Return (x, y) of the center of cell containing provided text 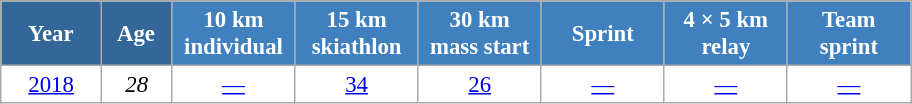
15 km skiathlon (356, 34)
26 (480, 85)
34 (356, 85)
28 (136, 85)
2018 (52, 85)
30 km mass start (480, 34)
10 km individual (234, 34)
Sprint (602, 34)
Team sprint (848, 34)
Age (136, 34)
4 × 5 km relay (726, 34)
Year (52, 34)
